For the text-containing cell, return its midpoint in [X, Y] coordinate format. 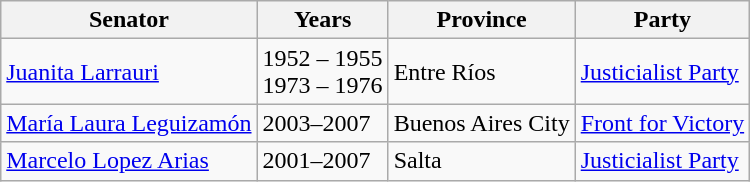
2001–2007 [322, 161]
Party [662, 20]
Front for Victory [662, 123]
Marcelo Lopez Arias [129, 161]
Entre Ríos [482, 72]
Province [482, 20]
Senator [129, 20]
1952 – 1955 1973 – 1976 [322, 72]
2003–2007 [322, 123]
Salta [482, 161]
Buenos Aires City [482, 123]
Juanita Larrauri [129, 72]
María Laura Leguizamón [129, 123]
Years [322, 20]
